For the text-containing cell, return its midpoint in [X, Y] coordinate format. 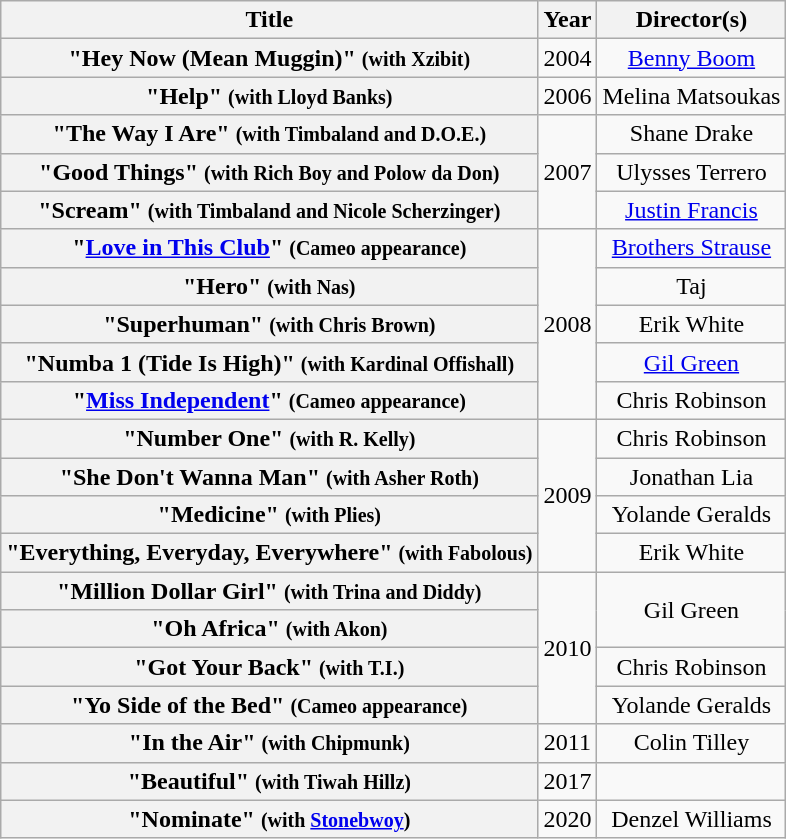
"Million Dollar Girl" (with Trina and Diddy) [270, 591]
Jonathan Lia [692, 477]
"Help" (with Lloyd Banks) [270, 96]
"In the Air" (with Chipmunk) [270, 743]
"Medicine" (with Plies) [270, 515]
2009 [568, 495]
"Number One" (with R. Kelly) [270, 438]
Benny Boom [692, 58]
"Good Things" (with Rich Boy and Polow da Don) [270, 172]
"Beautiful" (with Tiwah Hillz) [270, 781]
"Hero" (with Nas) [270, 286]
Ulysses Terrero [692, 172]
"She Don't Wanna Man" (with Asher Roth) [270, 477]
2017 [568, 781]
Colin Tilley [692, 743]
Year [568, 20]
"Miss Independent" (Cameo appearance) [270, 400]
"Scream" (with Timbaland and Nicole Scherzinger) [270, 210]
2010 [568, 648]
2006 [568, 96]
Shane Drake [692, 134]
Taj [692, 286]
2004 [568, 58]
"The Way I Are" (with Timbaland and D.O.E.) [270, 134]
"Numba 1 (Tide Is High)" (with Kardinal Offishall) [270, 362]
Justin Francis [692, 210]
Title [270, 20]
2008 [568, 324]
2020 [568, 819]
Director(s) [692, 20]
"Hey Now (Mean Muggin)" (with Xzibit) [270, 58]
2007 [568, 172]
"Yo Side of the Bed" (Cameo appearance) [270, 705]
Denzel Williams [692, 819]
2011 [568, 743]
"Nominate" (with Stonebwoy) [270, 819]
Melina Matsoukas [692, 96]
"Love in This Club" (Cameo appearance) [270, 248]
Brothers Strause [692, 248]
"Got Your Back" (with T.I.) [270, 667]
"Superhuman" (with Chris Brown) [270, 324]
"Oh Africa" (with Akon) [270, 629]
"Everything, Everyday, Everywhere" (with Fabolous) [270, 553]
